Output the [x, y] coordinate of the center of the cell containing the given text.  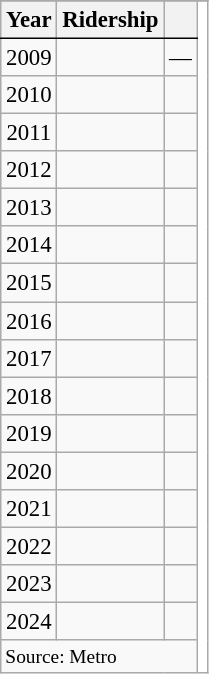
2015 [29, 283]
2023 [29, 584]
2024 [29, 621]
2019 [29, 433]
2012 [29, 170]
Source: Metro [99, 656]
2022 [29, 546]
2010 [29, 95]
— [180, 58]
2013 [29, 208]
2017 [29, 358]
2011 [29, 133]
Ridership [110, 20]
Year [29, 20]
2016 [29, 321]
2018 [29, 396]
2021 [29, 509]
2020 [29, 471]
2009 [29, 58]
2014 [29, 245]
